Return the (X, Y) coordinate for the center point of the cell that contains the specified text.  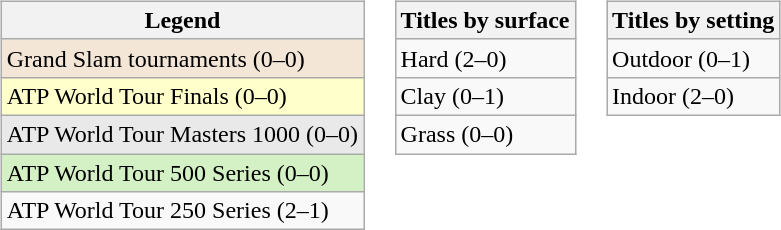
Titles by setting (694, 20)
Legend (182, 20)
Titles by surface (485, 20)
Outdoor (0–1) (694, 58)
Clay (0–1) (485, 96)
Grand Slam tournaments (0–0) (182, 58)
ATP World Tour Finals (0–0) (182, 96)
Indoor (2–0) (694, 96)
ATP World Tour 500 Series (0–0) (182, 173)
ATP World Tour 250 Series (2–1) (182, 211)
Grass (0–0) (485, 134)
ATP World Tour Masters 1000 (0–0) (182, 134)
Hard (2–0) (485, 58)
